Capture the cell that displays the provided text and extract its [X, Y] central coordinate. 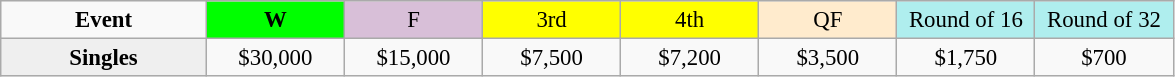
Event [104, 20]
3rd [552, 20]
4th [690, 20]
$700 [1104, 58]
W [275, 20]
F [413, 20]
$3,500 [828, 58]
$7,200 [690, 58]
Singles [104, 58]
$7,500 [552, 58]
Round of 16 [966, 20]
QF [828, 20]
$1,750 [966, 58]
$30,000 [275, 58]
Round of 32 [1104, 20]
$15,000 [413, 58]
